Capture the cell that displays the provided text and extract its (X, Y) central coordinate. 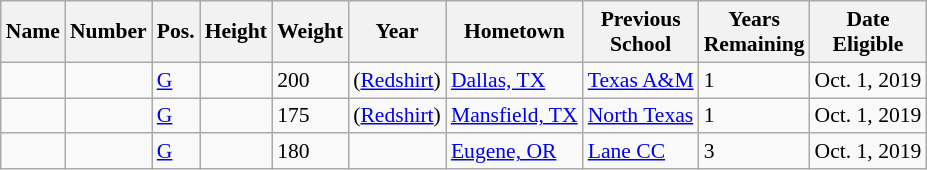
YearsRemaining (754, 32)
Height (236, 32)
Number (108, 32)
Texas A&M (641, 80)
Pos. (176, 32)
180 (310, 152)
Lane CC (641, 152)
Mansfield, TX (514, 116)
North Texas (641, 116)
Name (33, 32)
175 (310, 116)
Hometown (514, 32)
3 (754, 152)
200 (310, 80)
Dallas, TX (514, 80)
Weight (310, 32)
Eugene, OR (514, 152)
DateEligible (868, 32)
Year (397, 32)
PreviousSchool (641, 32)
